Provide the (X, Y) coordinate of the cell's center where the given text is located.  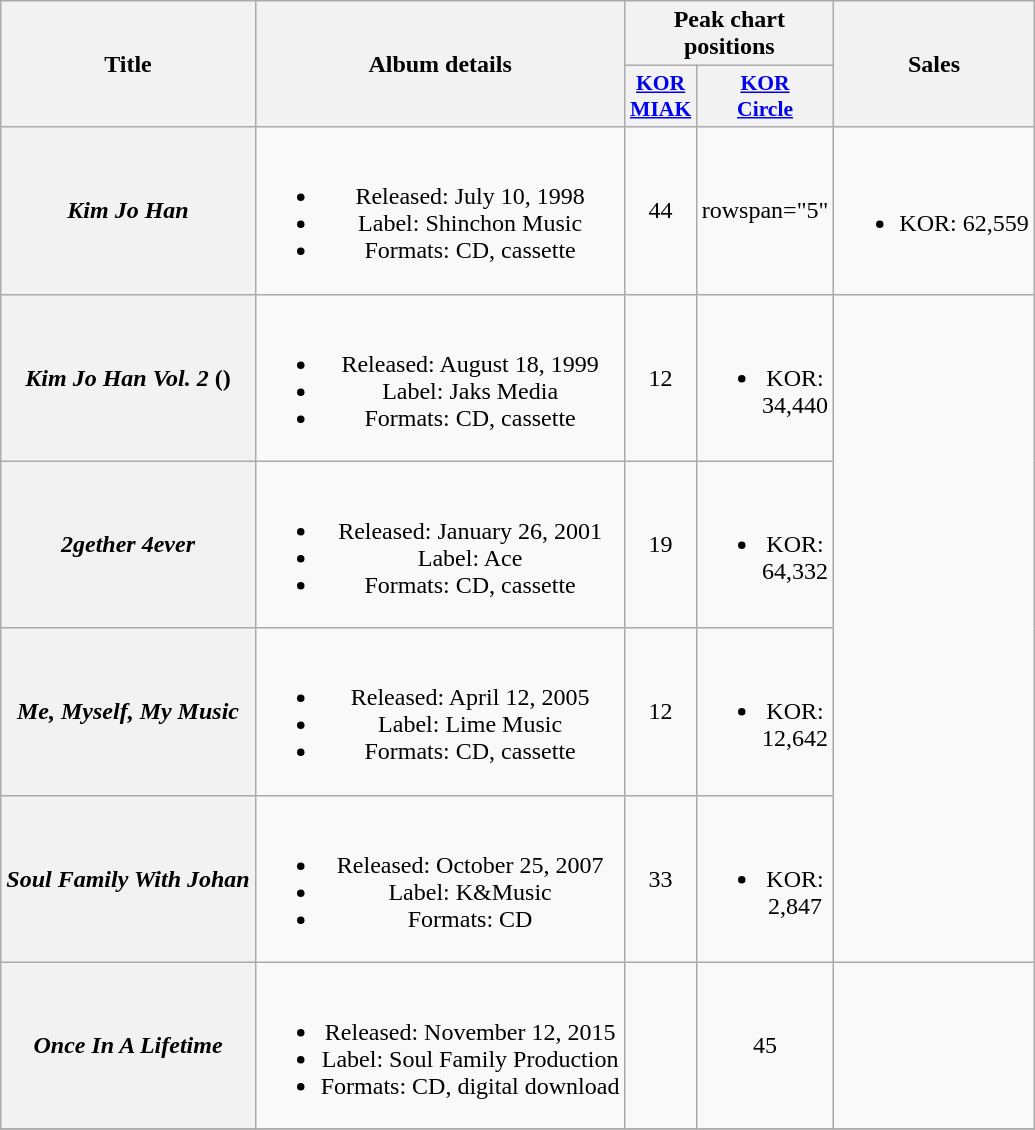
rowspan="5" (765, 210)
Released: August 18, 1999Label: Jaks MediaFormats: CD, cassette (440, 378)
Kim Jo Han Vol. 2 () (128, 378)
KOR: 34,440 (765, 378)
Peak chart positions (730, 34)
Released: October 25, 2007Label: K&MusicFormats: CD (440, 878)
Released: April 12, 2005Label: Lime MusicFormats: CD, cassette (440, 712)
2gether 4ever (128, 544)
KOR: 62,559 (934, 210)
KORCircle (765, 96)
Kim Jo Han (128, 210)
KOR: 64,332 (765, 544)
KOR: 2,847 (765, 878)
19 (660, 544)
Album details (440, 64)
44 (660, 210)
Title (128, 64)
Released: November 12, 2015Label: Soul Family ProductionFormats: CD, digital download (440, 1046)
Soul Family With Johan (128, 878)
Once In A Lifetime (128, 1046)
Released: January 26, 2001Label: AceFormats: CD, cassette (440, 544)
Sales (934, 64)
KOR: 12,642 (765, 712)
45 (765, 1046)
Me, Myself, My Music (128, 712)
Released: July 10, 1998Label: Shinchon MusicFormats: CD, cassette (440, 210)
33 (660, 878)
KORMIAK (660, 96)
